Return (x, y) of the center of cell containing provided text 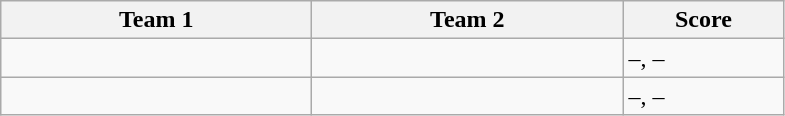
Team 1 (156, 20)
Score (704, 20)
Team 2 (468, 20)
